Return [x, y] of the center of cell containing provided text 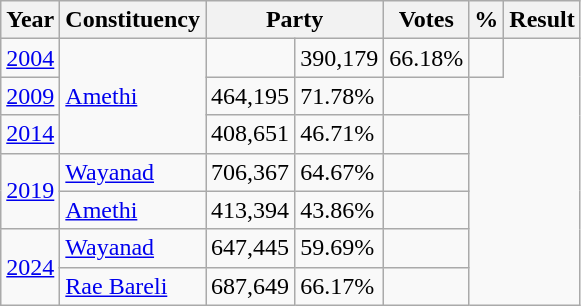
Party [295, 20]
Votes [426, 20]
Result [542, 20]
2024 [30, 267]
2019 [30, 191]
2009 [30, 96]
390,179 [340, 58]
71.78% [340, 96]
59.69% [340, 248]
% [486, 20]
Rae Bareli [133, 286]
2014 [30, 134]
464,195 [250, 96]
413,394 [250, 210]
64.67% [340, 172]
408,651 [250, 134]
43.86% [340, 210]
66.17% [340, 286]
2004 [30, 58]
706,367 [250, 172]
647,445 [250, 248]
687,649 [250, 286]
Constituency [133, 20]
Year [30, 20]
66.18% [426, 58]
46.71% [340, 134]
